Identify which cell holds the provided text, then report its [x, y] central coordinate. 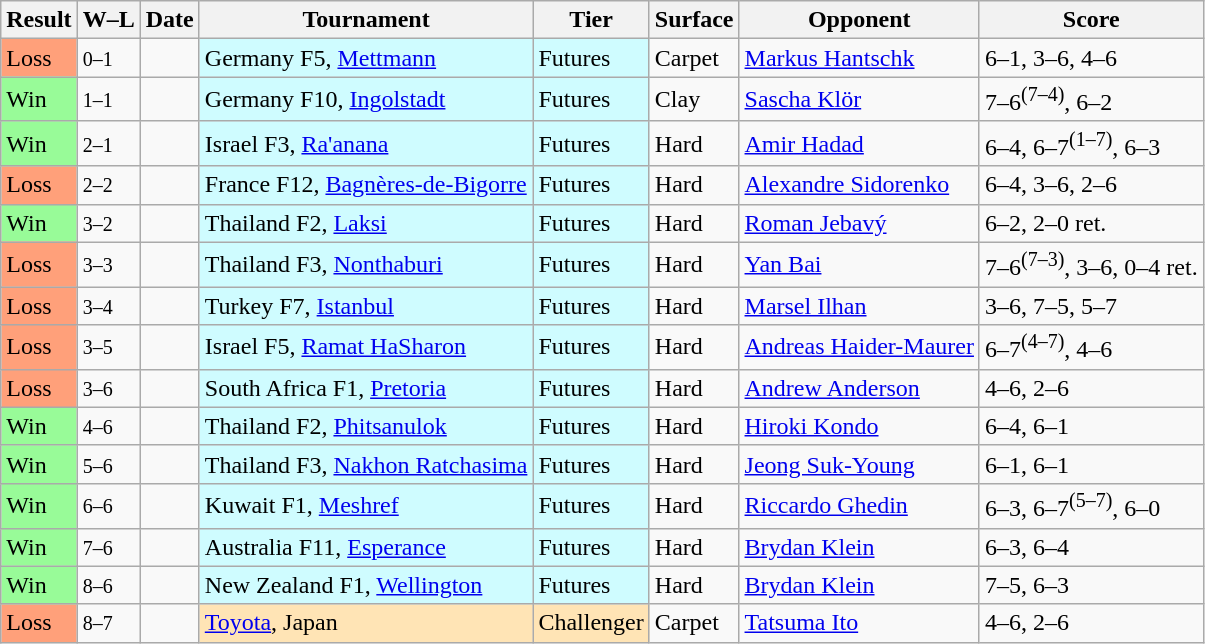
Thailand F2, Laksi [366, 223]
New Zealand F1, Wellington [366, 585]
Riccardo Ghedin [859, 506]
Opponent [859, 20]
7–6(7–3), 3–6, 0–4 ret. [1091, 264]
6–3, 6–7(5–7), 6–0 [1091, 506]
3–3 [108, 264]
3–6, 7–5, 5–7 [1091, 306]
Andrew Anderson [859, 388]
Tier [591, 20]
6–4, 6–7(1–7), 6–3 [1091, 144]
7–6(7–4), 6–2 [1091, 100]
6–6 [108, 506]
3–5 [108, 348]
2–2 [108, 185]
6–1, 6–1 [1091, 464]
Hiroki Kondo [859, 426]
Australia F11, Esperance [366, 547]
Toyota, Japan [366, 623]
6–1, 3–6, 4–6 [1091, 58]
Germany F10, Ingolstadt [366, 100]
0–1 [108, 58]
Israel F5, Ramat HaSharon [366, 348]
Tournament [366, 20]
6–4, 3–6, 2–6 [1091, 185]
Thailand F3, Nakhon Ratchasima [366, 464]
6–2, 2–0 ret. [1091, 223]
Andreas Haider-Maurer [859, 348]
Roman Jebavý [859, 223]
3–2 [108, 223]
Result [39, 20]
Date [170, 20]
Jeong Suk-Young [859, 464]
3–4 [108, 306]
Yan Bai [859, 264]
Kuwait F1, Meshref [366, 506]
Thailand F3, Nonthaburi [366, 264]
W–L [108, 20]
Alexandre Sidorenko [859, 185]
Thailand F2, Phitsanulok [366, 426]
Markus Hantschk [859, 58]
Germany F5, Mettmann [366, 58]
3–6 [108, 388]
Tatsuma Ito [859, 623]
Surface [694, 20]
1–1 [108, 100]
Turkey F7, Istanbul [366, 306]
7–5, 6–3 [1091, 585]
6–4, 6–1 [1091, 426]
Clay [694, 100]
7–6 [108, 547]
Marsel Ilhan [859, 306]
Challenger [591, 623]
4–6 [108, 426]
Israel F3, Ra'anana [366, 144]
Sascha Klör [859, 100]
South Africa F1, Pretoria [366, 388]
8–7 [108, 623]
5–6 [108, 464]
2–1 [108, 144]
6–3, 6–4 [1091, 547]
8–6 [108, 585]
6–7(4–7), 4–6 [1091, 348]
France F12, Bagnères-de-Bigorre [366, 185]
Score [1091, 20]
Amir Hadad [859, 144]
